Return the [X, Y] coordinate for the center point of the cell that contains the specified text.  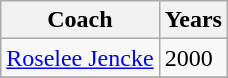
Roselee Jencke [80, 58]
Coach [80, 20]
Years [193, 20]
2000 [193, 58]
